Return the (X, Y) coordinate for the center point of the cell that contains the specified text.  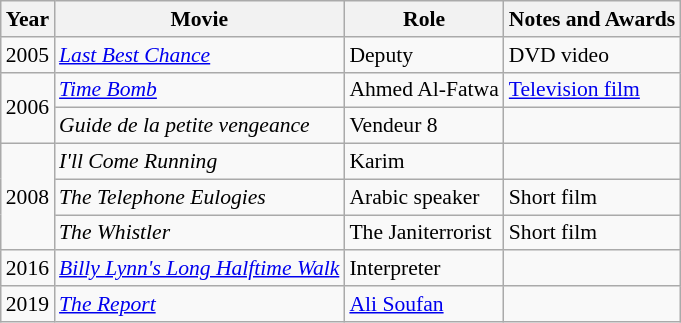
Deputy (424, 55)
2008 (28, 198)
Last Best Chance (199, 55)
Karim (424, 162)
2006 (28, 108)
Arabic speaker (424, 197)
Billy Lynn's Long Halftime Walk (199, 269)
Interpreter (424, 269)
The Report (199, 304)
2019 (28, 304)
Notes and Awards (592, 19)
DVD video (592, 55)
2016 (28, 269)
The Janiterrorist (424, 233)
Year (28, 19)
I'll Come Running (199, 162)
Television film (592, 90)
Ahmed Al-Fatwa (424, 90)
Guide de la petite vengeance (199, 126)
The Whistler (199, 233)
The Telephone Eulogies (199, 197)
Role (424, 19)
Vendeur 8 (424, 126)
Time Bomb (199, 90)
Ali Soufan (424, 304)
Movie (199, 19)
2005 (28, 55)
